Return (X, Y) of the center of cell containing provided text 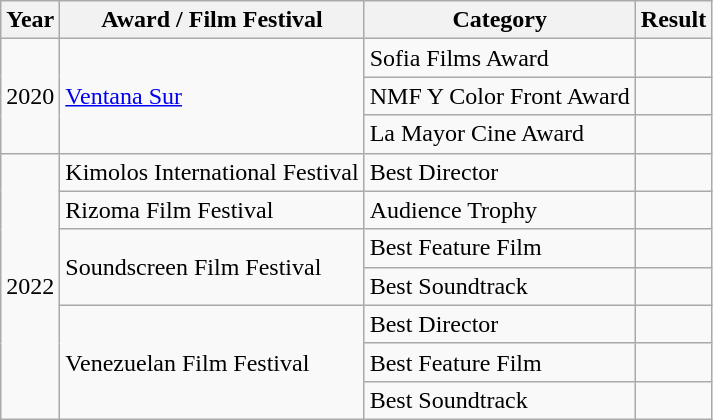
Result (673, 20)
Award / Film Festival (212, 20)
Rizoma Film Festival (212, 210)
2022 (30, 286)
Kimolos International Festival (212, 172)
NMF Y Color Front Award (500, 96)
Year (30, 20)
2020 (30, 96)
Venezuelan Film Festival (212, 362)
Soundscreen Film Festival (212, 267)
La Mayor Cine Award (500, 134)
Ventana Sur (212, 96)
Category (500, 20)
Sofia Films Award (500, 58)
Audience Trophy (500, 210)
